Extract the [X, Y] coordinate from the center of the cell holding the provided text.  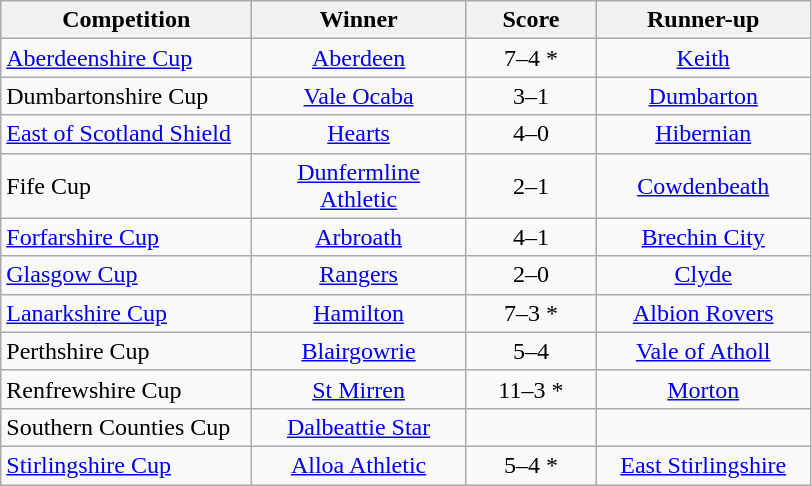
11–3 * [530, 389]
4–0 [530, 134]
Arbroath [359, 237]
Perthshire Cup [126, 351]
Lanarkshire Cup [126, 313]
St Mirren [359, 389]
Dumbartonshire Cup [126, 96]
Forfarshire Cup [126, 237]
Dumbarton [703, 96]
7–4 * [530, 58]
Hearts [359, 134]
Southern Counties Cup [126, 427]
Dunfermline Athletic [359, 186]
2–0 [530, 275]
Hamilton [359, 313]
Competition [126, 20]
Hibernian [703, 134]
Score [530, 20]
Aberdeen [359, 58]
Winner [359, 20]
Dalbeattie Star [359, 427]
Albion Rovers [703, 313]
Cowdenbeath [703, 186]
Glasgow Cup [126, 275]
2–1 [530, 186]
Runner-up [703, 20]
Morton [703, 389]
Rangers [359, 275]
Vale Ocaba [359, 96]
Clyde [703, 275]
Blairgowrie [359, 351]
Aberdeenshire Cup [126, 58]
Keith [703, 58]
Alloa Athletic [359, 465]
East Stirlingshire [703, 465]
Brechin City [703, 237]
7–3 * [530, 313]
Fife Cup [126, 186]
4–1 [530, 237]
Vale of Atholl [703, 351]
Stirlingshire Cup [126, 465]
5–4 * [530, 465]
3–1 [530, 96]
5–4 [530, 351]
Renfrewshire Cup [126, 389]
East of Scotland Shield [126, 134]
